Pinpoint the cell where the given text exists, returning its [X, Y] midpoint coordinate. 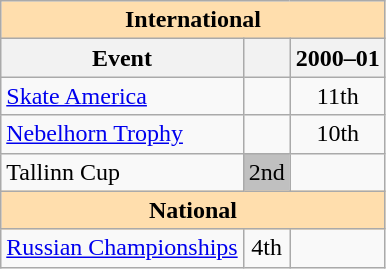
Tallinn Cup [122, 172]
Event [122, 58]
Russian Championships [122, 248]
2nd [266, 172]
4th [266, 248]
International [194, 20]
National [194, 210]
Nebelhorn Trophy [122, 134]
2000–01 [338, 58]
10th [338, 134]
11th [338, 96]
Skate America [122, 96]
